Return (X, Y) of the center of cell containing provided text 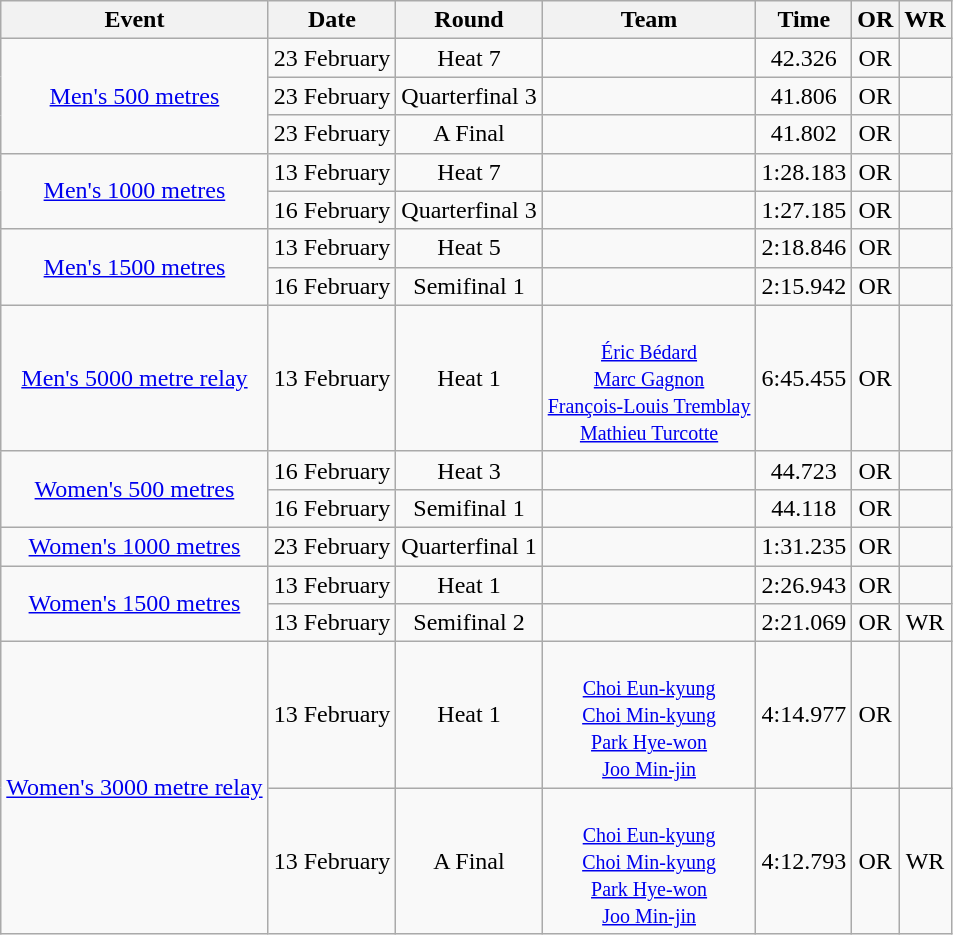
41.802 (804, 134)
Quarterfinal 1 (469, 546)
Women's 500 metres (134, 489)
2:26.943 (804, 585)
44.723 (804, 470)
Heat 3 (469, 470)
Round (469, 20)
1:27.185 (804, 210)
1:31.235 (804, 546)
Event (134, 20)
Time (804, 20)
Men's 1000 metres (134, 191)
2:15.942 (804, 286)
Team (649, 20)
Men's 5000 metre relay (134, 378)
Men's 500 metres (134, 96)
2:21.069 (804, 623)
1:28.183 (804, 172)
42.326 (804, 58)
Women's 1500 metres (134, 604)
44.118 (804, 508)
4:12.793 (804, 861)
Women's 3000 metre relay (134, 788)
Women's 1000 metres (134, 546)
41.806 (804, 96)
4:14.977 (804, 715)
Date (332, 20)
Heat 5 (469, 248)
Éric Bédard Marc Gagnon François-Louis Tremblay Mathieu Turcotte (649, 378)
Semifinal 2 (469, 623)
6:45.455 (804, 378)
2:18.846 (804, 248)
Men's 1500 metres (134, 267)
